For the text-containing cell, return its midpoint in [x, y] coordinate format. 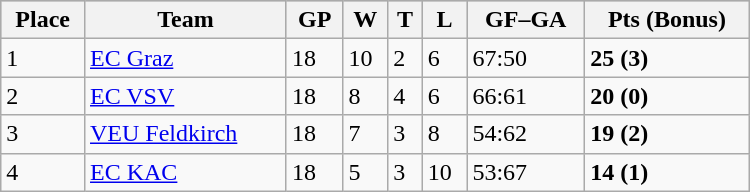
25 (3) [668, 58]
14 (1) [668, 172]
19 (2) [668, 134]
Place [43, 20]
EC Graz [185, 58]
Team [185, 20]
54:62 [526, 134]
53:67 [526, 172]
L [444, 20]
VEU Feldkirch [185, 134]
5 [366, 172]
1 [43, 58]
EC KAC [185, 172]
GF–GA [526, 20]
EC VSV [185, 96]
GP [314, 20]
7 [366, 134]
Pts (Bonus) [668, 20]
T [405, 20]
67:50 [526, 58]
W [366, 20]
66:61 [526, 96]
20 (0) [668, 96]
